Output the [X, Y] coordinate of the center of the cell containing the given text.  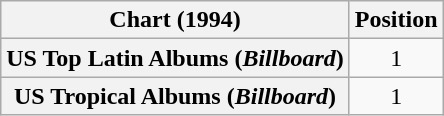
Position [396, 20]
Chart (1994) [176, 20]
US Tropical Albums (Billboard) [176, 96]
US Top Latin Albums (Billboard) [176, 58]
